For the text-containing cell, return its midpoint in (x, y) coordinate format. 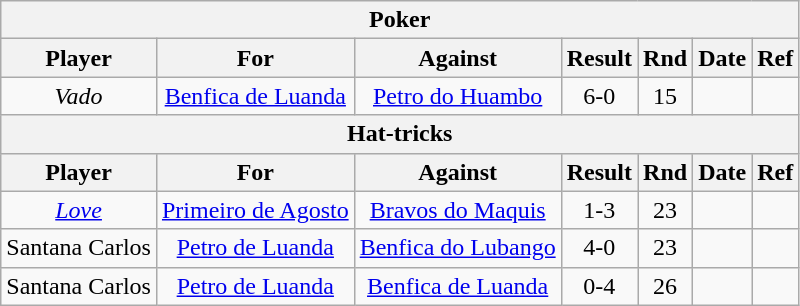
4-0 (599, 248)
Hat-tricks (400, 134)
15 (666, 96)
Love (79, 210)
Primeiro de Agosto (255, 210)
1-3 (599, 210)
Petro do Huambo (458, 96)
Vado (79, 96)
Poker (400, 20)
Bravos do Maquis (458, 210)
Benfica do Lubango (458, 248)
26 (666, 286)
0-4 (599, 286)
6-0 (599, 96)
